Locate the cell with the specified text and output its [x, y] center coordinate. 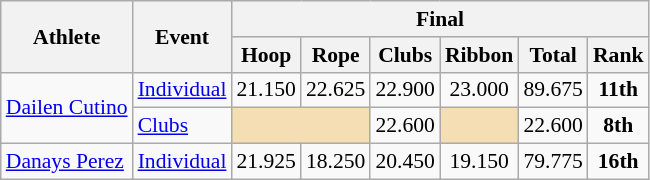
22.625 [336, 90]
Ribbon [480, 55]
79.775 [552, 162]
Danays Perez [67, 162]
11th [618, 90]
Rank [618, 55]
20.450 [404, 162]
Total [552, 55]
23.000 [480, 90]
Rope [336, 55]
Athlete [67, 36]
Event [182, 36]
Hoop [266, 55]
Final [440, 19]
22.900 [404, 90]
21.925 [266, 162]
21.150 [266, 90]
89.675 [552, 90]
Dailen Cutino [67, 108]
18.250 [336, 162]
19.150 [480, 162]
8th [618, 126]
16th [618, 162]
